Return the (x, y) coordinate for the center point of the cell that contains the specified text.  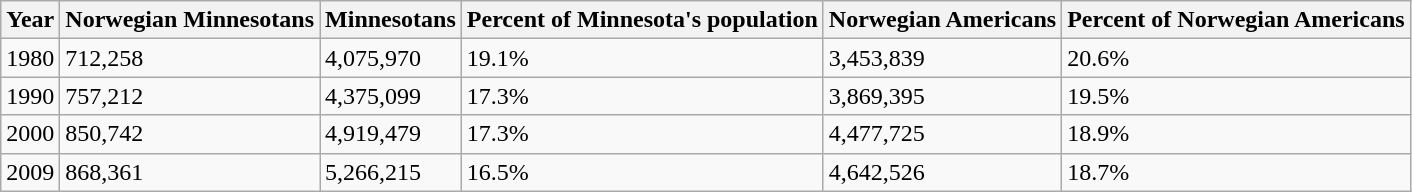
2000 (30, 134)
1990 (30, 96)
Year (30, 20)
757,212 (190, 96)
Percent of Norwegian Americans (1236, 20)
868,361 (190, 172)
19.5% (1236, 96)
850,742 (190, 134)
Norwegian Americans (942, 20)
4,375,099 (391, 96)
4,642,526 (942, 172)
16.5% (642, 172)
Norwegian Minnesotans (190, 20)
4,075,970 (391, 58)
19.1% (642, 58)
3,869,395 (942, 96)
4,477,725 (942, 134)
5,266,215 (391, 172)
3,453,839 (942, 58)
1980 (30, 58)
4,919,479 (391, 134)
2009 (30, 172)
Minnesotans (391, 20)
712,258 (190, 58)
Percent of Minnesota's population (642, 20)
18.9% (1236, 134)
20.6% (1236, 58)
18.7% (1236, 172)
